Find where the given text appears and provide that cell's center as [X, Y] coordinate. 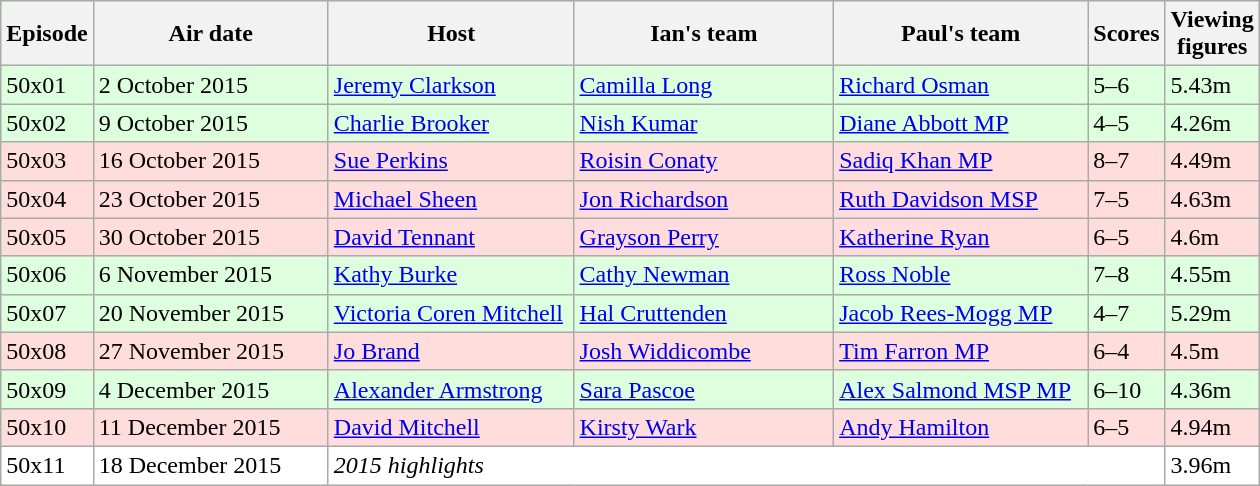
Tim Farron MP [961, 351]
Scores [1126, 34]
Sara Pascoe [704, 389]
6–4 [1126, 351]
50x01 [47, 85]
Jacob Rees-Mogg MP [961, 313]
50x10 [47, 427]
4.55m [1212, 275]
Ian's team [704, 34]
Sadiq Khan MP [961, 161]
50x03 [47, 161]
4.49m [1212, 161]
Nish Kumar [704, 123]
Roisin Conaty [704, 161]
5.29m [1212, 313]
Richard Osman [961, 85]
Katherine Ryan [961, 237]
Grayson Perry [704, 237]
Josh Widdicombe [704, 351]
Jo Brand [451, 351]
23 October 2015 [210, 199]
Hal Cruttenden [704, 313]
Jeremy Clarkson [451, 85]
Kirsty Wark [704, 427]
4–5 [1126, 123]
5.43m [1212, 85]
9 October 2015 [210, 123]
50x08 [47, 351]
Alex Salmond MSP MP [961, 389]
16 October 2015 [210, 161]
4 December 2015 [210, 389]
20 November 2015 [210, 313]
50x07 [47, 313]
Episode [47, 34]
6–10 [1126, 389]
11 December 2015 [210, 427]
4.94m [1212, 427]
4–7 [1126, 313]
4.63m [1212, 199]
3.96m [1212, 465]
27 November 2015 [210, 351]
Ross Noble [961, 275]
4.5m [1212, 351]
David Mitchell [451, 427]
Alexander Armstrong [451, 389]
50x06 [47, 275]
30 October 2015 [210, 237]
4.6m [1212, 237]
6 November 2015 [210, 275]
David Tennant [451, 237]
Victoria Coren Mitchell [451, 313]
7–5 [1126, 199]
Paul's team [961, 34]
Kathy Burke [451, 275]
Jon Richardson [704, 199]
Air date [210, 34]
18 December 2015 [210, 465]
50x02 [47, 123]
Andy Hamilton [961, 427]
Charlie Brooker [451, 123]
5–6 [1126, 85]
50x11 [47, 465]
Diane Abbott MP [961, 123]
50x05 [47, 237]
2 October 2015 [210, 85]
50x04 [47, 199]
Sue Perkins [451, 161]
4.26m [1212, 123]
Camilla Long [704, 85]
4.36m [1212, 389]
50x09 [47, 389]
Host [451, 34]
8–7 [1126, 161]
7–8 [1126, 275]
Cathy Newman [704, 275]
Michael Sheen [451, 199]
Ruth Davidson MSP [961, 199]
2015 highlights [746, 465]
Viewing figures [1212, 34]
